Return the (X, Y) coordinate for the center point of the cell that contains the specified text.  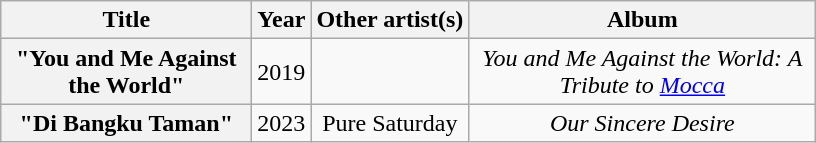
Pure Saturday (390, 123)
"You and Me Against the World" (126, 72)
Other artist(s) (390, 20)
Album (642, 20)
2019 (282, 72)
Year (282, 20)
Title (126, 20)
You and Me Against the World: A Tribute to Mocca (642, 72)
"Di Bangku Taman" (126, 123)
Our Sincere Desire (642, 123)
2023 (282, 123)
